Output the [X, Y] coordinate of the center of the cell containing the given text.  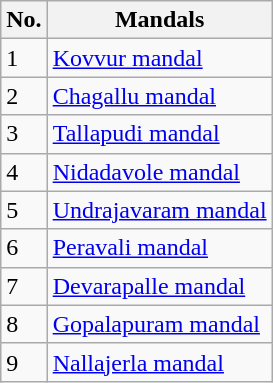
5 [24, 210]
1 [24, 58]
8 [24, 324]
Mandals [160, 20]
Devarapalle mandal [160, 286]
4 [24, 172]
9 [24, 362]
Peravali mandal [160, 248]
6 [24, 248]
Chagallu mandal [160, 96]
Undrajavaram mandal [160, 210]
Nidadavole mandal [160, 172]
7 [24, 286]
Tallapudi mandal [160, 134]
Kovvur mandal [160, 58]
2 [24, 96]
Nallajerla mandal [160, 362]
No. [24, 20]
Gopalapuram mandal [160, 324]
3 [24, 134]
